Output the [X, Y] coordinate of the center of the cell containing the given text.  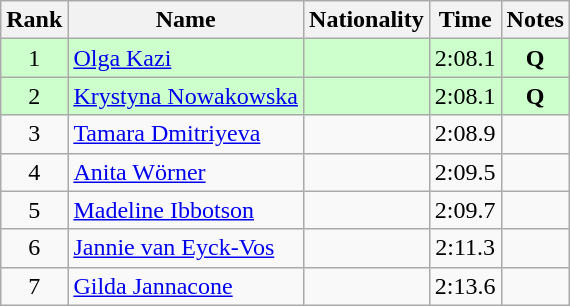
4 [34, 172]
6 [34, 248]
Anita Wörner [186, 172]
1 [34, 58]
Madeline Ibbotson [186, 210]
2:09.5 [465, 172]
Nationality [367, 20]
Rank [34, 20]
Time [465, 20]
Jannie van Eyck-Vos [186, 248]
2:13.6 [465, 286]
2:11.3 [465, 248]
3 [34, 134]
Krystyna Nowakowska [186, 96]
7 [34, 286]
2 [34, 96]
Gilda Jannacone [186, 286]
Notes [535, 20]
2:08.9 [465, 134]
Tamara Dmitriyeva [186, 134]
Olga Kazi [186, 58]
Name [186, 20]
5 [34, 210]
2:09.7 [465, 210]
